Capture the cell that displays the provided text and extract its (X, Y) central coordinate. 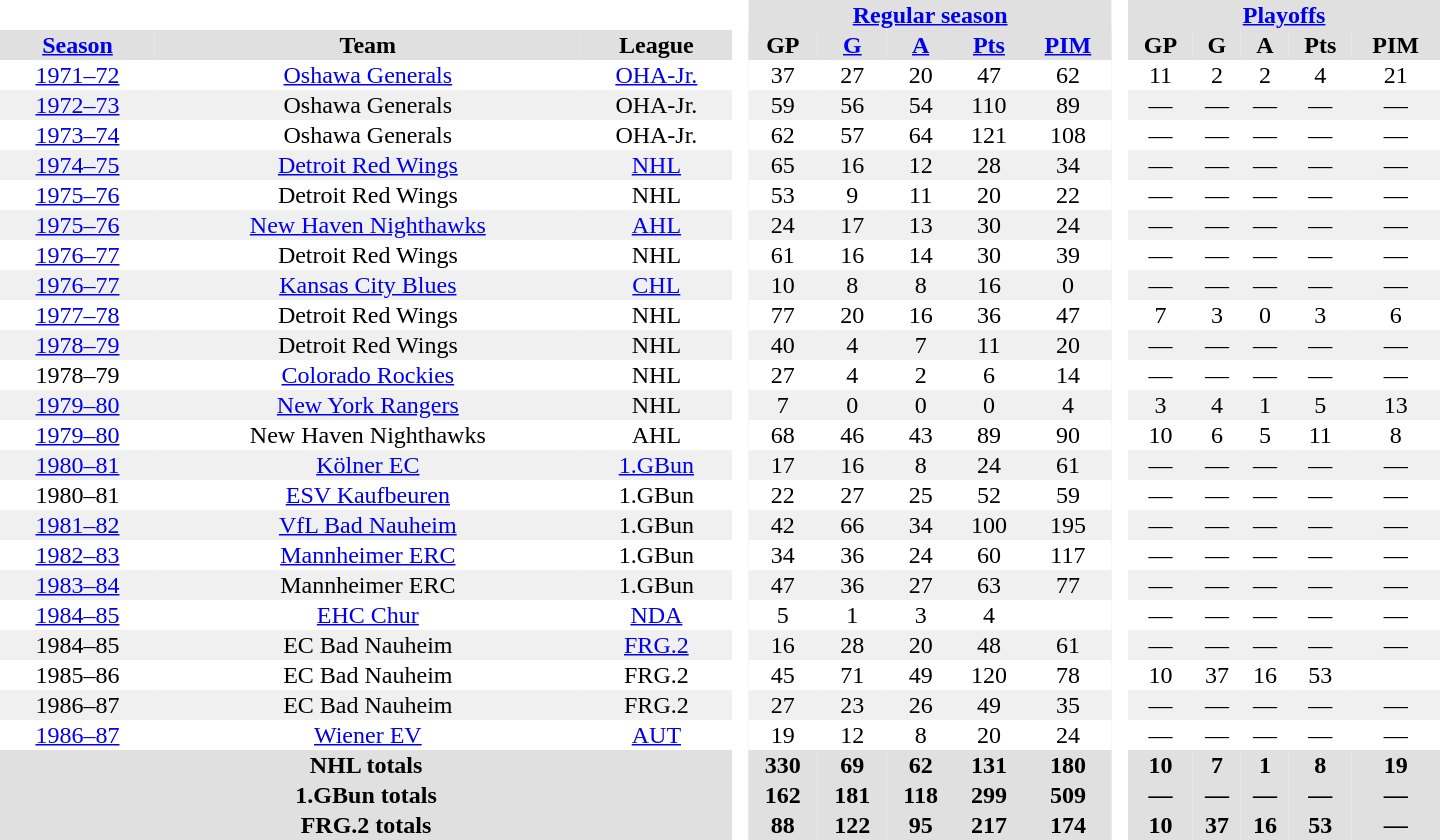
1985–86 (78, 675)
40 (782, 345)
39 (1068, 255)
23 (852, 705)
330 (782, 765)
1982–83 (78, 555)
Season (78, 45)
162 (782, 795)
1971–72 (78, 75)
95 (920, 825)
26 (920, 705)
Kansas City Blues (368, 285)
Wiener EV (368, 735)
120 (988, 675)
108 (1068, 135)
46 (852, 435)
118 (920, 795)
43 (920, 435)
117 (1068, 555)
NHL totals (366, 765)
New York Rangers (368, 405)
1983–84 (78, 585)
1977–78 (78, 315)
100 (988, 525)
NDA (656, 615)
ESV Kaufbeuren (368, 495)
9 (852, 195)
299 (988, 795)
65 (782, 165)
Playoffs (1284, 15)
57 (852, 135)
AUT (656, 735)
71 (852, 675)
Regular season (930, 15)
122 (852, 825)
90 (1068, 435)
56 (852, 105)
Colorado Rockies (368, 375)
League (656, 45)
Kölner EC (368, 465)
FRG.2 totals (366, 825)
54 (920, 105)
21 (1396, 75)
1973–74 (78, 135)
CHL (656, 285)
63 (988, 585)
EHC Chur (368, 615)
45 (782, 675)
78 (1068, 675)
1981–82 (78, 525)
VfL Bad Nauheim (368, 525)
69 (852, 765)
174 (1068, 825)
42 (782, 525)
66 (852, 525)
35 (1068, 705)
60 (988, 555)
1974–75 (78, 165)
48 (988, 645)
64 (920, 135)
Team (368, 45)
180 (1068, 765)
68 (782, 435)
121 (988, 135)
110 (988, 105)
1.GBun totals (366, 795)
88 (782, 825)
25 (920, 495)
509 (1068, 795)
217 (988, 825)
52 (988, 495)
181 (852, 795)
1972–73 (78, 105)
131 (988, 765)
195 (1068, 525)
